Detect which cell encompasses the target text, then output its [X, Y] center coordinate. 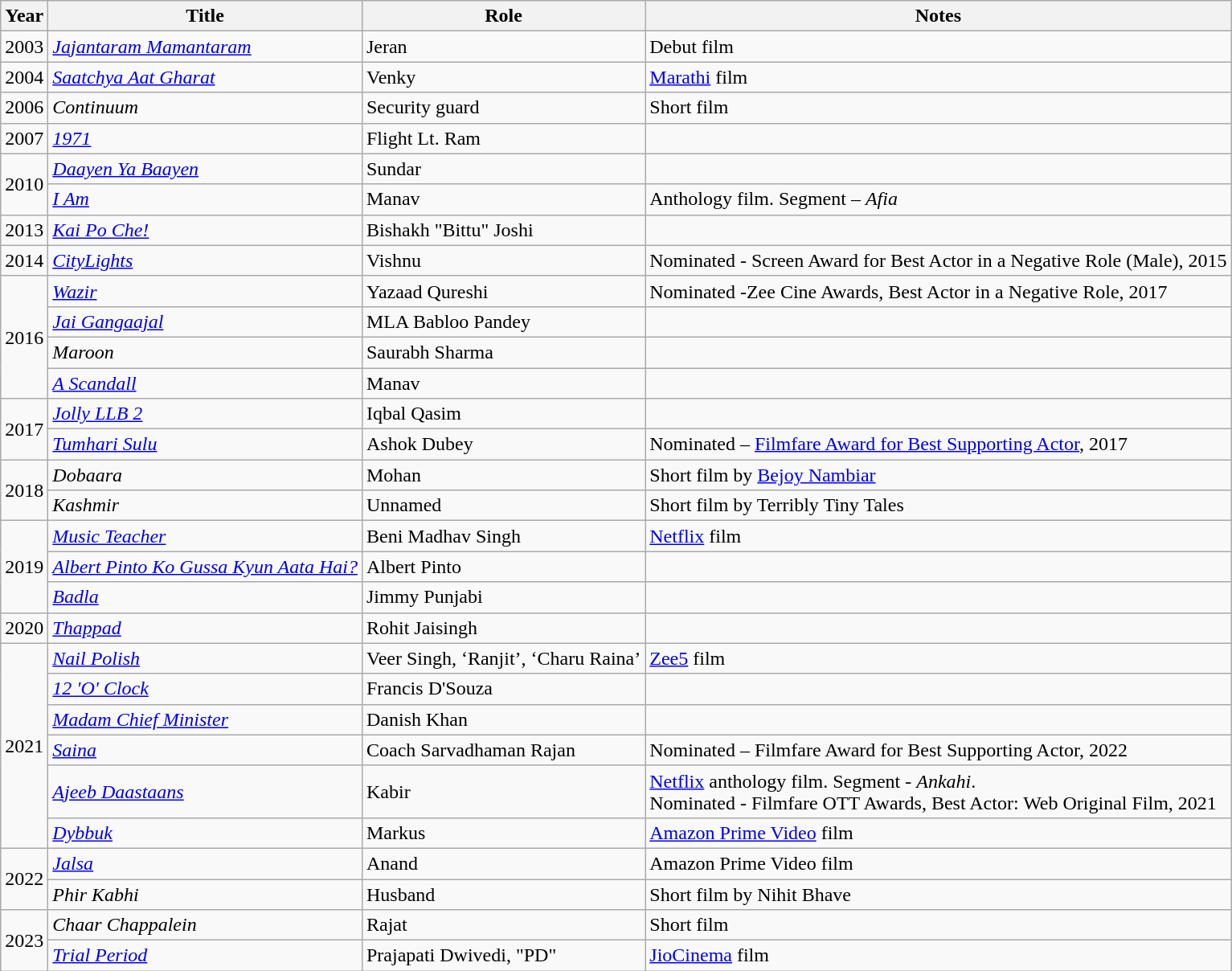
I Am [206, 199]
Dobaara [206, 475]
Security guard [503, 108]
Albert Pinto [503, 567]
2022 [24, 879]
Anthology film. Segment – Afia [939, 199]
Jeran [503, 47]
Sundar [503, 169]
Debut film [939, 47]
CityLights [206, 260]
12 'O' Clock [206, 689]
Vishnu [503, 260]
Ajeeb Daastaans [206, 791]
2006 [24, 108]
Saatchya Aat Gharat [206, 77]
Unnamed [503, 506]
Anand [503, 863]
2020 [24, 628]
Prajapati Dwivedi, "PD" [503, 956]
Jai Gangaajal [206, 322]
Zee5 film [939, 658]
Nominated – Filmfare Award for Best Supporting Actor, 2022 [939, 750]
2019 [24, 567]
Short film by Nihit Bhave [939, 895]
Jalsa [206, 863]
2014 [24, 260]
Chaar Chappalein [206, 925]
2017 [24, 429]
Thappad [206, 628]
Beni Madhav Singh [503, 536]
Music Teacher [206, 536]
Jimmy Punjabi [503, 597]
Mohan [503, 475]
Continuum [206, 108]
Madam Chief Minister [206, 719]
Jolly LLB 2 [206, 414]
2004 [24, 77]
2007 [24, 138]
Short film by Terribly Tiny Tales [939, 506]
Veer Singh, ‘Ranjit’, ‘Charu Raina’ [503, 658]
Markus [503, 833]
Year [24, 16]
Nail Polish [206, 658]
Coach Sarvadhaman Rajan [503, 750]
MLA Babloo Pandey [503, 322]
2010 [24, 184]
1971 [206, 138]
Badla [206, 597]
Bishakh "Bittu" Joshi [503, 230]
Short film by Bejoy Nambiar [939, 475]
Netflix film [939, 536]
Nominated – Filmfare Award for Best Supporting Actor, 2017 [939, 445]
A Scandall [206, 383]
Daayen Ya Baayen [206, 169]
Kabir [503, 791]
JioCinema film [939, 956]
Albert Pinto Ko Gussa Kyun Aata Hai? [206, 567]
Ashok Dubey [503, 445]
2021 [24, 746]
Marathi film [939, 77]
2016 [24, 337]
Saurabh Sharma [503, 352]
Netflix anthology film. Segment - Ankahi. Nominated - Filmfare OTT Awards, Best Actor: Web Original Film, 2021 [939, 791]
Kashmir [206, 506]
2003 [24, 47]
Title [206, 16]
Iqbal Qasim [503, 414]
Yazaad Qureshi [503, 291]
Nominated - Screen Award for Best Actor in a Negative Role (Male), 2015 [939, 260]
Phir Kabhi [206, 895]
Wazir [206, 291]
Jajantaram Mamantaram [206, 47]
2018 [24, 490]
Kai Po Che! [206, 230]
2013 [24, 230]
Nominated -Zee Cine Awards, Best Actor in a Negative Role, 2017 [939, 291]
Dybbuk [206, 833]
Notes [939, 16]
Husband [503, 895]
Maroon [206, 352]
Flight Lt. Ram [503, 138]
Role [503, 16]
Francis D'Souza [503, 689]
Danish Khan [503, 719]
Trial Period [206, 956]
Rajat [503, 925]
Tumhari Sulu [206, 445]
2023 [24, 940]
Rohit Jaisingh [503, 628]
Saina [206, 750]
Venky [503, 77]
